Return the [x, y] coordinate for the center point of the cell that contains the specified text.  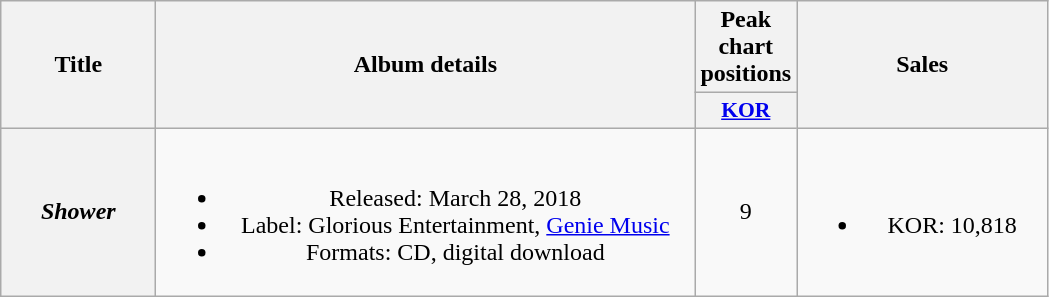
Sales [922, 65]
9 [746, 212]
Peak chart positions [746, 47]
Album details [426, 65]
Title [78, 65]
Shower [78, 212]
KOR [746, 111]
Released: March 28, 2018Label: Glorious Entertainment, Genie MusicFormats: CD, digital download [426, 212]
KOR: 10,818 [922, 212]
